Identify which cell holds the provided text, then report its (X, Y) central coordinate. 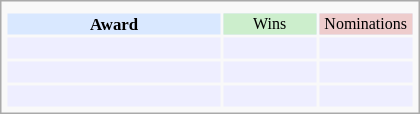
Wins (270, 24)
Award (114, 24)
Nominations (366, 24)
